Find where the given text appears and provide that cell's center as [x, y] coordinate. 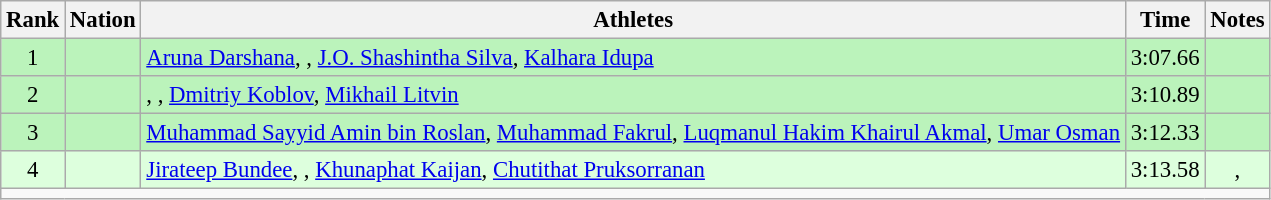
2 [33, 95]
4 [33, 170]
Aruna Darshana, , J.O. Shashintha Silva, Kalhara Idupa [633, 58]
, [1238, 170]
Athletes [633, 20]
3 [33, 133]
3:10.89 [1165, 95]
1 [33, 58]
Nation [103, 20]
Muhammad Sayyid Amin bin Roslan, Muhammad Fakrul, Luqmanul Hakim Khairul Akmal, Umar Osman [633, 133]
, , Dmitriy Koblov, Mikhail Litvin [633, 95]
Rank [33, 20]
Time [1165, 20]
3:12.33 [1165, 133]
Notes [1238, 20]
3:07.66 [1165, 58]
3:13.58 [1165, 170]
Jirateep Bundee, , Khunaphat Kaijan, Chutithat Pruksorranan [633, 170]
